Determine the [X, Y] coordinate at the center of the cell enclosing the given text.  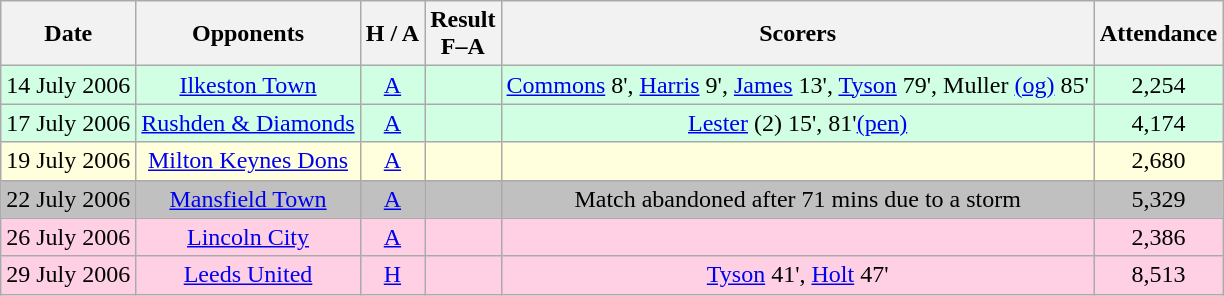
Commons 8', Harris 9', James 13', Tyson 79', Muller (og) 85' [798, 85]
Rushden & Diamonds [248, 123]
H [392, 275]
Scorers [798, 34]
Tyson 41', Holt 47' [798, 275]
2,254 [1158, 85]
Mansfield Town [248, 199]
Match abandoned after 71 mins due to a storm [798, 199]
2,680 [1158, 161]
Opponents [248, 34]
Date [68, 34]
8,513 [1158, 275]
Lincoln City [248, 237]
Lester (2) 15', 81'(pen) [798, 123]
Attendance [1158, 34]
2,386 [1158, 237]
14 July 2006 [68, 85]
Leeds United [248, 275]
Milton Keynes Dons [248, 161]
22 July 2006 [68, 199]
H / A [392, 34]
4,174 [1158, 123]
5,329 [1158, 199]
Ilkeston Town [248, 85]
17 July 2006 [68, 123]
26 July 2006 [68, 237]
19 July 2006 [68, 161]
ResultF–A [463, 34]
29 July 2006 [68, 275]
